Scan for the cell matching the given text and deliver its [X, Y] coordinate at center. 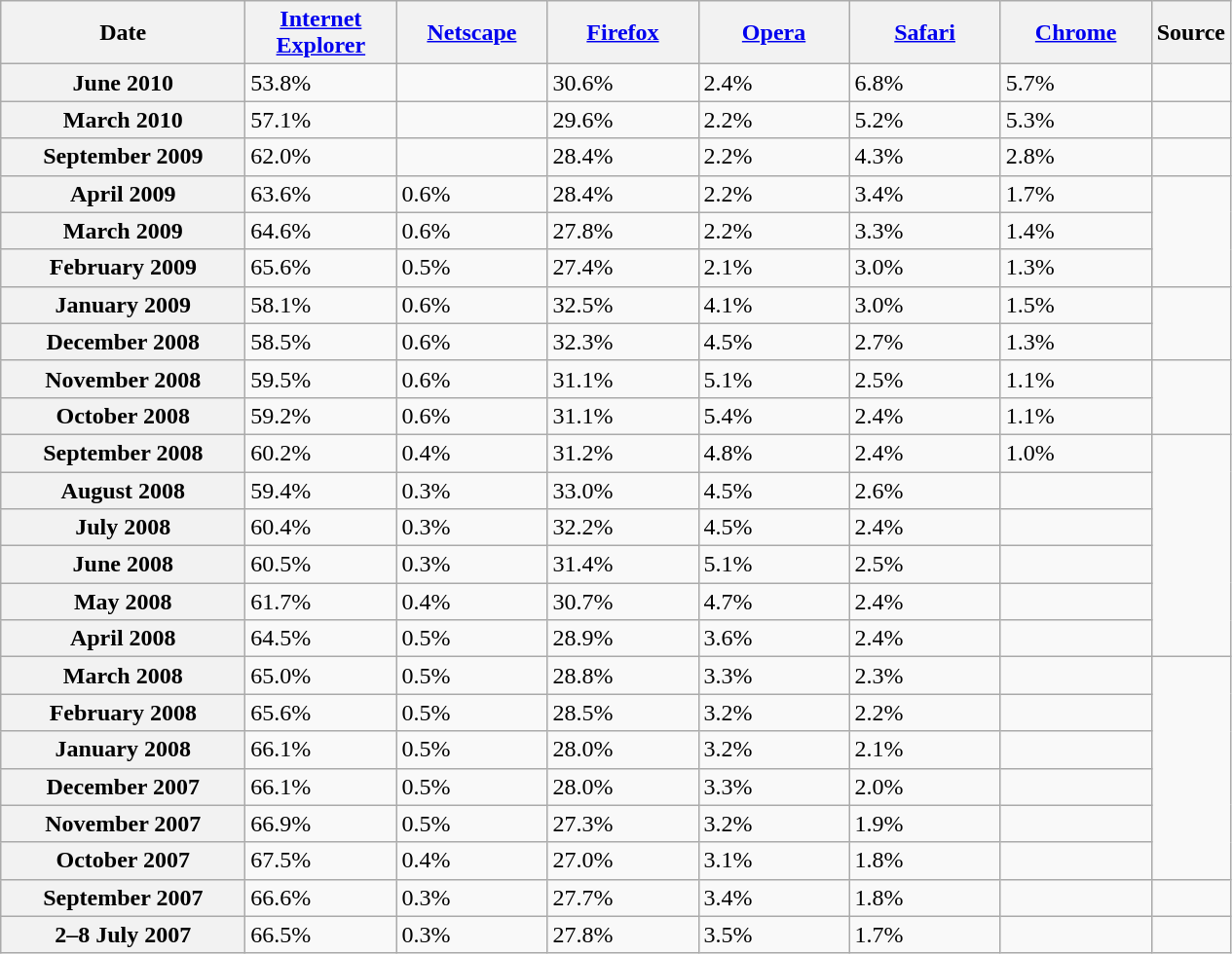
5.7% [1075, 83]
Firefox [623, 33]
32.3% [623, 342]
64.5% [321, 639]
August 2008 [123, 490]
September 2008 [123, 453]
September 2007 [123, 898]
Netscape [471, 33]
Chrome [1075, 33]
5.3% [1075, 120]
32.2% [623, 528]
2.8% [1075, 157]
58.1% [321, 305]
3.5% [773, 935]
February 2009 [123, 268]
Opera [773, 33]
66.9% [321, 824]
1.9% [925, 824]
April 2009 [123, 194]
31.2% [623, 453]
2.3% [925, 676]
30.6% [623, 83]
2–8 July 2007 [123, 935]
March 2010 [123, 120]
February 2008 [123, 713]
October 2008 [123, 416]
1.4% [1075, 231]
2.0% [925, 787]
March 2008 [123, 676]
June 2008 [123, 565]
4.1% [773, 305]
27.7% [623, 898]
2.7% [925, 342]
5.2% [925, 120]
November 2007 [123, 824]
27.4% [623, 268]
59.2% [321, 416]
March 2009 [123, 231]
December 2007 [123, 787]
32.5% [623, 305]
January 2009 [123, 305]
4.3% [925, 157]
June 2010 [123, 83]
1.0% [1075, 453]
November 2008 [123, 379]
5.4% [773, 416]
Safari [925, 33]
60.5% [321, 565]
27.3% [623, 824]
60.4% [321, 528]
59.5% [321, 379]
63.6% [321, 194]
April 2008 [123, 639]
Internet Explorer [321, 33]
60.2% [321, 453]
67.5% [321, 861]
61.7% [321, 602]
2.6% [925, 490]
59.4% [321, 490]
October 2007 [123, 861]
64.6% [321, 231]
Source [1190, 33]
28.5% [623, 713]
33.0% [623, 490]
66.5% [321, 935]
62.0% [321, 157]
28.8% [623, 676]
July 2008 [123, 528]
3.6% [773, 639]
27.0% [623, 861]
4.8% [773, 453]
1.5% [1075, 305]
May 2008 [123, 602]
29.6% [623, 120]
Date [123, 33]
September 2009 [123, 157]
31.4% [623, 565]
28.9% [623, 639]
3.1% [773, 861]
65.0% [321, 676]
January 2008 [123, 750]
66.6% [321, 898]
30.7% [623, 602]
53.8% [321, 83]
4.7% [773, 602]
57.1% [321, 120]
6.8% [925, 83]
December 2008 [123, 342]
58.5% [321, 342]
